Find where the given text appears and provide that cell's center as (x, y) coordinate. 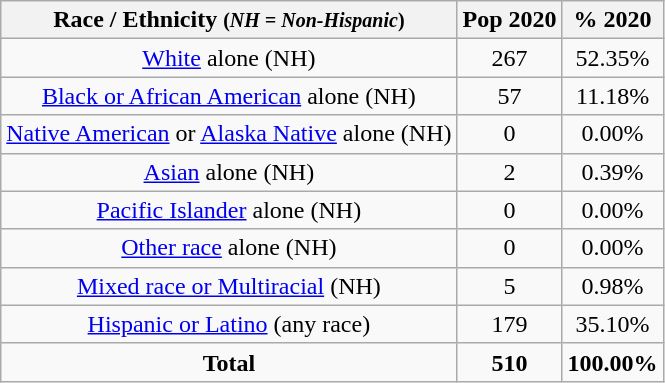
Mixed race or Multiracial (NH) (229, 286)
5 (510, 286)
Native American or Alaska Native alone (NH) (229, 134)
11.18% (612, 96)
Other race alone (NH) (229, 248)
52.35% (612, 58)
White alone (NH) (229, 58)
Hispanic or Latino (any race) (229, 324)
Race / Ethnicity (NH = Non-Hispanic) (229, 20)
35.10% (612, 324)
2 (510, 172)
Asian alone (NH) (229, 172)
% 2020 (612, 20)
267 (510, 58)
Pacific Islander alone (NH) (229, 210)
0.39% (612, 172)
510 (510, 362)
179 (510, 324)
Total (229, 362)
Black or African American alone (NH) (229, 96)
100.00% (612, 362)
57 (510, 96)
Pop 2020 (510, 20)
0.98% (612, 286)
